Capture the cell that displays the provided text and extract its (x, y) central coordinate. 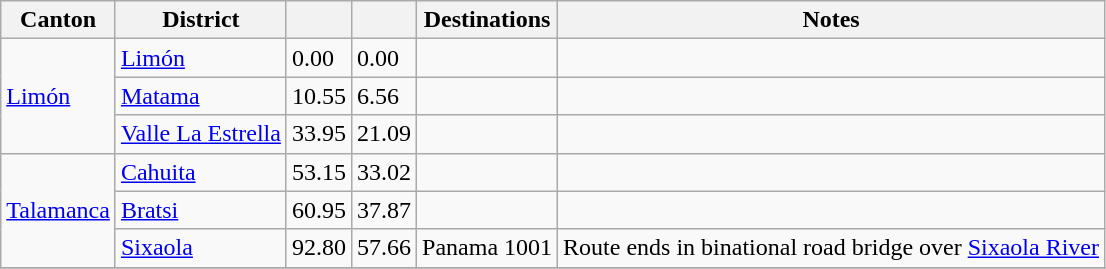
92.80 (318, 248)
60.95 (318, 210)
Bratsi (200, 210)
Panama 1001 (488, 248)
District (200, 20)
37.87 (384, 210)
21.09 (384, 134)
Canton (58, 20)
6.56 (384, 96)
Cahuita (200, 172)
Sixaola (200, 248)
Route ends in binational road bridge over Sixaola River (832, 248)
57.66 (384, 248)
33.95 (318, 134)
Matama (200, 96)
33.02 (384, 172)
Valle La Estrella (200, 134)
Notes (832, 20)
Destinations (488, 20)
10.55 (318, 96)
Talamanca (58, 210)
53.15 (318, 172)
